From the cell containing the given text, extract its center point as (x, y) coordinate. 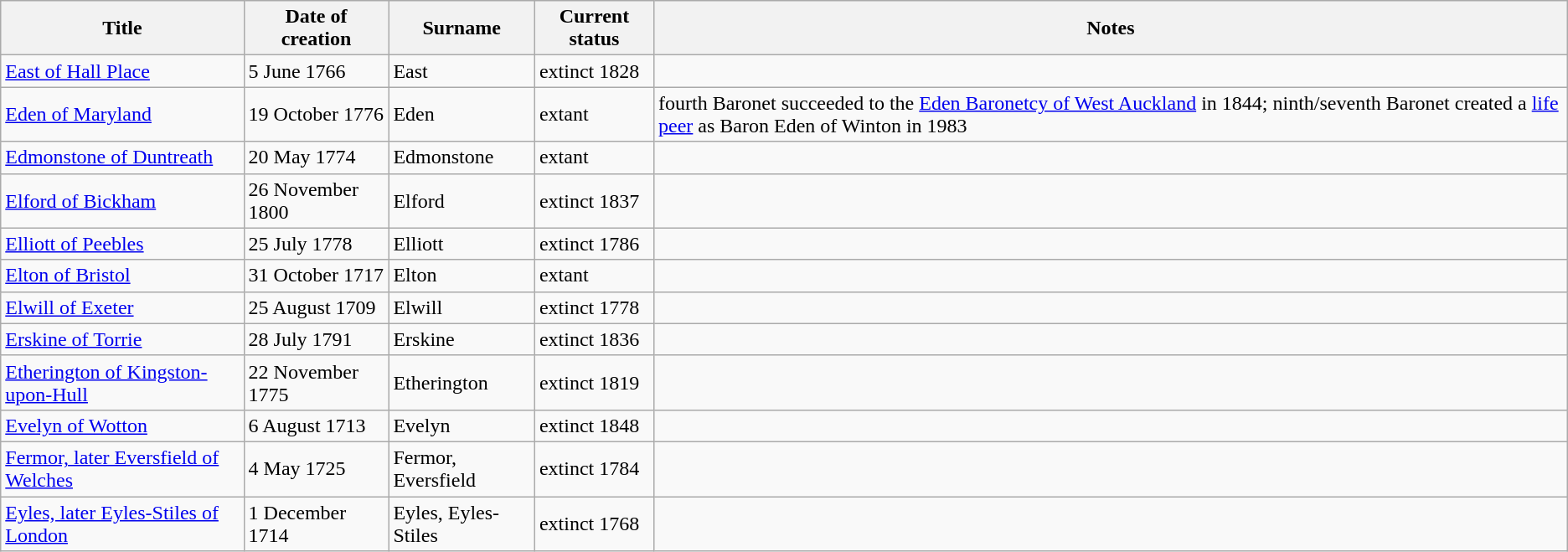
extinct 1848 (594, 426)
Elford of Bickham (122, 201)
Fermor, Eversfield (462, 469)
fourth Baronet succeeded to the Eden Baronetcy of West Auckland in 1844; ninth/seventh Baronet created a life peer as Baron Eden of Winton in 1983 (1111, 114)
Elliott (462, 244)
Elton (462, 276)
extinct 1778 (594, 307)
1 December 1714 (317, 523)
Etherington (462, 382)
extinct 1836 (594, 339)
Elliott of Peebles (122, 244)
Edmonstone (462, 157)
Evelyn (462, 426)
Erskine of Torrie (122, 339)
Edmonstone of Duntreath (122, 157)
Evelyn of Wotton (122, 426)
East of Hall Place (122, 71)
20 May 1774 (317, 157)
4 May 1725 (317, 469)
Eyles, Eyles-Stiles (462, 523)
Eden (462, 114)
Elwill of Exeter (122, 307)
Surname (462, 28)
26 November 1800 (317, 201)
Date of creation (317, 28)
Fermor, later Eversfield of Welches (122, 469)
Eyles, later Eyles-Stiles of London (122, 523)
extinct 1819 (594, 382)
extinct 1828 (594, 71)
25 July 1778 (317, 244)
extinct 1786 (594, 244)
extinct 1837 (594, 201)
Notes (1111, 28)
Erskine (462, 339)
extinct 1784 (594, 469)
Etherington of Kingston-upon-Hull (122, 382)
6 August 1713 (317, 426)
28 July 1791 (317, 339)
Eden of Maryland (122, 114)
25 August 1709 (317, 307)
19 October 1776 (317, 114)
22 November 1775 (317, 382)
Elwill (462, 307)
Current status (594, 28)
5 June 1766 (317, 71)
extinct 1768 (594, 523)
Elton of Bristol (122, 276)
East (462, 71)
31 October 1717 (317, 276)
Title (122, 28)
Elford (462, 201)
